Identify which cell holds the provided text, then report its [X, Y] central coordinate. 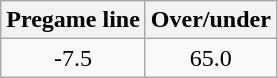
Pregame line [74, 20]
65.0 [210, 58]
-7.5 [74, 58]
Over/under [210, 20]
